From the cell containing the given text, extract its center point as [X, Y] coordinate. 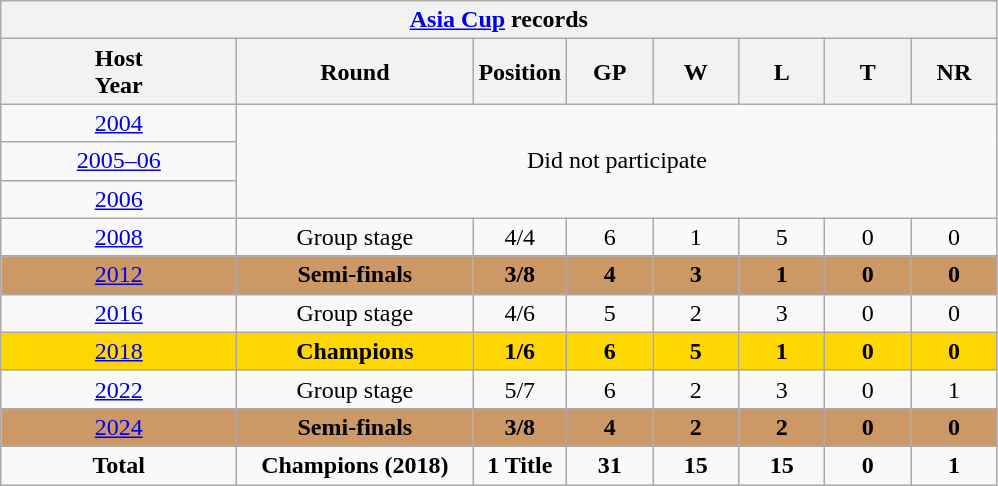
2004 [119, 123]
L [782, 72]
31 [610, 465]
5/7 [520, 389]
1 Title [520, 465]
2016 [119, 313]
Asia Cup records [499, 20]
Champions (2018) [355, 465]
HostYear [119, 72]
Total [119, 465]
2008 [119, 237]
NR [954, 72]
Did not participate [617, 161]
T [868, 72]
Round [355, 72]
2006 [119, 199]
2018 [119, 351]
2022 [119, 389]
1/6 [520, 351]
W [696, 72]
Champions [355, 351]
Position [520, 72]
2005–06 [119, 161]
4/6 [520, 313]
4/4 [520, 237]
GP [610, 72]
2024 [119, 427]
2012 [119, 275]
